Scan for the cell matching the given text and deliver its [X, Y] coordinate at center. 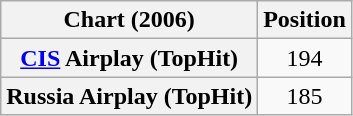
194 [305, 58]
185 [305, 96]
CIS Airplay (TopHit) [130, 58]
Chart (2006) [130, 20]
Russia Airplay (TopHit) [130, 96]
Position [305, 20]
